From the cell containing the given text, extract its center point as (X, Y) coordinate. 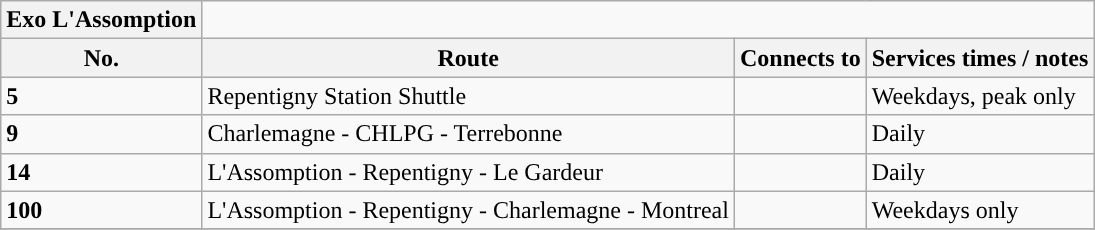
Repentigny Station Shuttle (468, 96)
Services times / notes (980, 58)
No. (102, 58)
14 (102, 172)
L'Assomption - Repentigny - Charlemagne - Montreal (468, 210)
Charlemagne - CHLPG - Terrebonne (468, 134)
Exo L'Assomption (102, 20)
5 (102, 96)
9 (102, 134)
Weekdays, peak only (980, 96)
Connects to (800, 58)
Route (468, 58)
L'Assomption - Repentigny - Le Gardeur (468, 172)
100 (102, 210)
Weekdays only (980, 210)
